Output the [X, Y] coordinate of the center of the cell containing the given text.  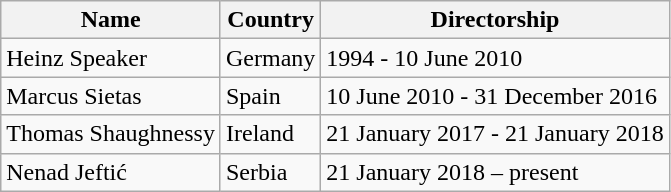
21 January 2018 – present [495, 172]
Country [270, 20]
Name [111, 20]
Marcus Sietas [111, 96]
21 January 2017 - 21 January 2018 [495, 134]
Thomas Shaughnessy [111, 134]
1994 - 10 June 2010 [495, 58]
Nenad Jeftić [111, 172]
Germany [270, 58]
Directorship [495, 20]
Heinz Speaker [111, 58]
Spain [270, 96]
10 June 2010 - 31 December 2016 [495, 96]
Ireland [270, 134]
Serbia [270, 172]
